Identify which cell holds the provided text, then report its (X, Y) central coordinate. 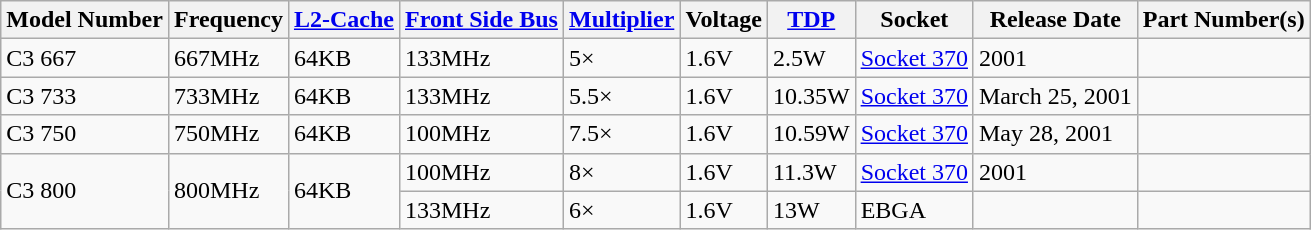
L2-Cache (344, 20)
5.5× (621, 96)
750MHz (228, 134)
8× (621, 172)
Multiplier (621, 20)
TDP (811, 20)
Release Date (1055, 20)
Part Number(s) (1224, 20)
5× (621, 58)
733MHz (228, 96)
Socket (914, 20)
11.3W (811, 172)
667MHz (228, 58)
13W (811, 210)
2.5W (811, 58)
C3 800 (85, 191)
Front Side Bus (481, 20)
March 25, 2001 (1055, 96)
C3 667 (85, 58)
May 28, 2001 (1055, 134)
C3 750 (85, 134)
C3 733 (85, 96)
Frequency (228, 20)
EBGA (914, 210)
6× (621, 210)
10.59W (811, 134)
Model Number (85, 20)
10.35W (811, 96)
7.5× (621, 134)
Voltage (724, 20)
800MHz (228, 191)
